Extract the [x, y] coordinate from the center of the cell holding the provided text.  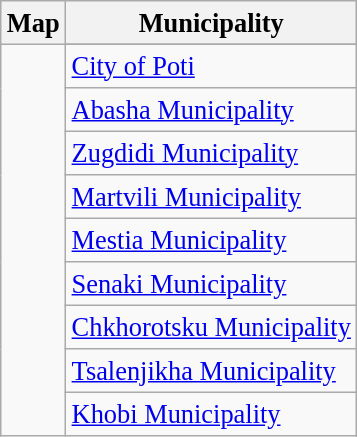
City of Poti [212, 66]
Martvili Municipality [212, 197]
Tsalenjikha Municipality [212, 371]
Municipality [212, 22]
Senaki Municipality [212, 284]
Khobi Municipality [212, 414]
Mestia Municipality [212, 240]
Abasha Municipality [212, 109]
Zugdidi Municipality [212, 153]
Map [34, 22]
Chkhorotsku Municipality [212, 327]
